Return (X, Y) of the center of cell containing provided text 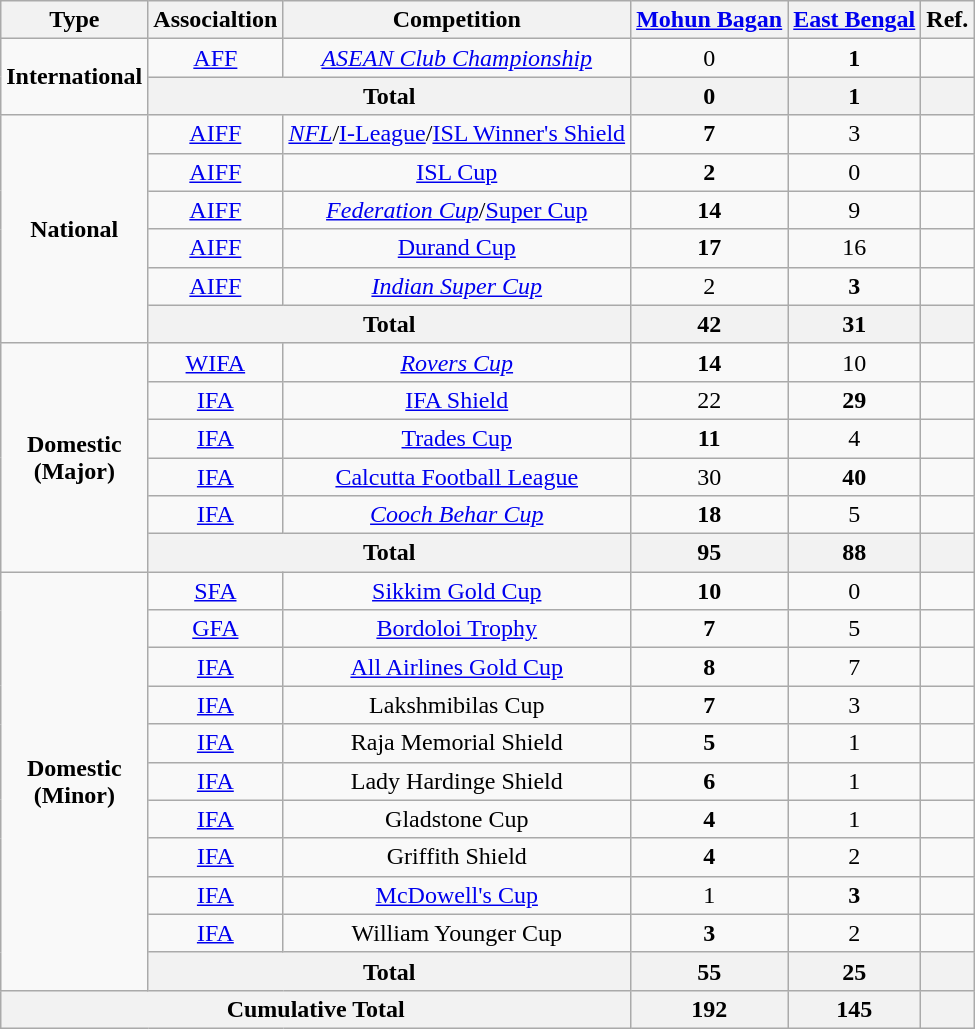
ISL Cup (457, 172)
Domestic(Minor) (74, 782)
Lady Hardinge Shield (457, 781)
88 (854, 553)
Cumulative Total (316, 1009)
Calcutta Football League (457, 477)
East Bengal (854, 20)
Bordoloi Trophy (457, 629)
Cooch Behar Cup (457, 515)
25 (854, 971)
Griffith Shield (457, 857)
6 (710, 781)
22 (710, 400)
30 (710, 477)
Durand Cup (457, 248)
AFF (216, 58)
192 (710, 1009)
145 (854, 1009)
National (74, 229)
Domestic(Major) (74, 457)
McDowell's Cup (457, 895)
Mohun Bagan (710, 20)
17 (710, 248)
18 (710, 515)
Gladstone Cup (457, 819)
SFA (216, 591)
29 (854, 400)
Type (74, 20)
International (74, 77)
GFA (216, 629)
Associaltion (216, 20)
Sikkim Gold Cup (457, 591)
9 (854, 210)
Indian Super Cup (457, 286)
WIFA (216, 362)
40 (854, 477)
55 (710, 971)
95 (710, 553)
Ref. (948, 20)
Lakshmibilas Cup (457, 705)
8 (710, 667)
IFA Shield (457, 400)
Trades Cup (457, 438)
William Younger Cup (457, 933)
11 (710, 438)
ASEAN Club Championship (457, 58)
NFL/I-League/ISL Winner's Shield (457, 134)
All Airlines Gold Cup (457, 667)
42 (710, 324)
Raja Memorial Shield (457, 743)
31 (854, 324)
16 (854, 248)
Federation Cup/Super Cup (457, 210)
Rovers Cup (457, 362)
Competition (457, 20)
